For the text-containing cell, return its midpoint in (X, Y) coordinate format. 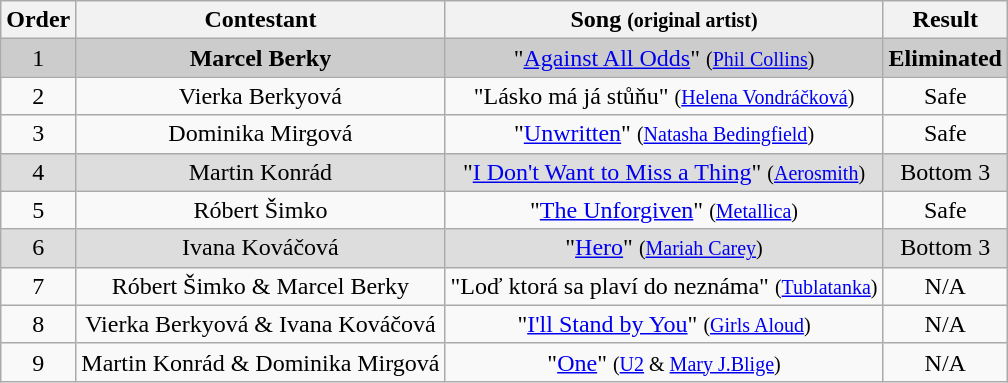
"Loď ktorá sa plaví do neznáma" (Tublatanka) (664, 286)
Dominika Mirgová (260, 134)
9 (38, 362)
"I Don't Want to Miss a Thing" (Aerosmith) (664, 172)
"The Unforgiven" (Metallica) (664, 210)
Order (38, 20)
"Unwritten" (Natasha Bedingfield) (664, 134)
Vierka Berkyová & Ivana Kováčová (260, 324)
Vierka Berkyová (260, 96)
Róbert Šimko (260, 210)
Martin Konrád & Dominika Mirgová (260, 362)
7 (38, 286)
3 (38, 134)
"Lásko má já stůňu" (Helena Vondráčková) (664, 96)
Result (945, 20)
Ivana Kováčová (260, 248)
1 (38, 58)
5 (38, 210)
Song (original artist) (664, 20)
Eliminated (945, 58)
Martin Konrád (260, 172)
"Hero" (Mariah Carey) (664, 248)
2 (38, 96)
Contestant (260, 20)
6 (38, 248)
Róbert Šimko & Marcel Berky (260, 286)
8 (38, 324)
"I'll Stand by You" (Girls Aloud) (664, 324)
Marcel Berky (260, 58)
4 (38, 172)
"One" (U2 & Mary J.Blige) (664, 362)
"Against All Odds" (Phil Collins) (664, 58)
